Pinpoint the cell where the given text exists, returning its (x, y) midpoint coordinate. 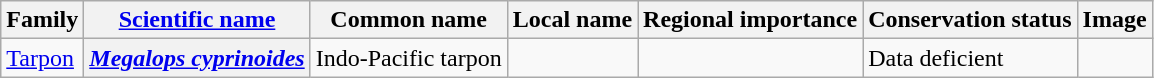
Local name (572, 20)
Tarpon (42, 58)
Data deficient (970, 58)
Indo-Pacific tarpon (408, 58)
Image (1114, 20)
Conservation status (970, 20)
Common name (408, 20)
Scientific name (197, 20)
Family (42, 20)
Regional importance (750, 20)
Megalops cyprinoides (197, 58)
